Identify which cell holds the provided text, then report its [x, y] central coordinate. 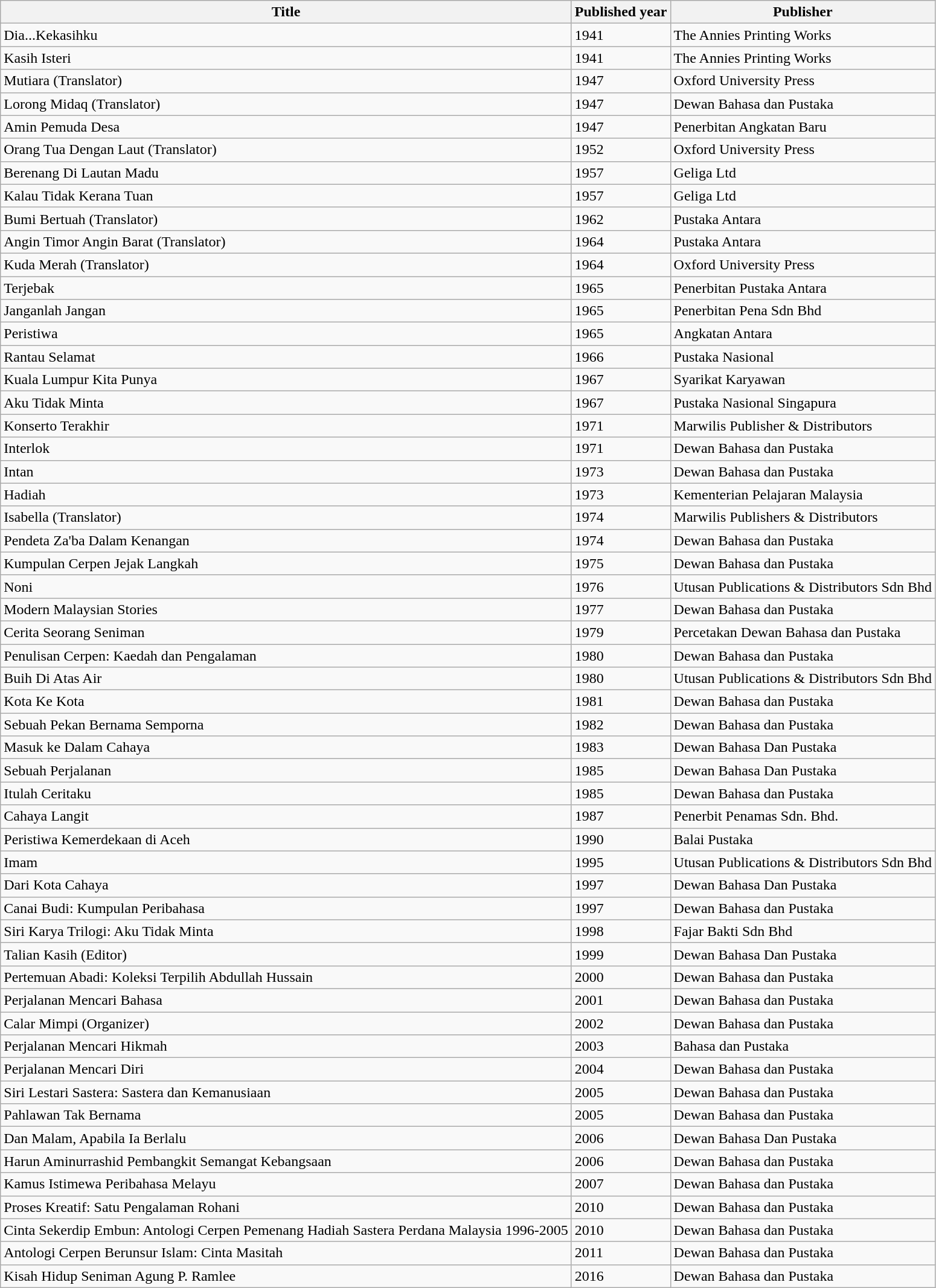
2000 [621, 977]
Bumi Bertuah (Translator) [286, 219]
Siri Karya Trilogi: Aku Tidak Minta [286, 931]
2007 [621, 1184]
Penerbitan Pena Sdn Bhd [803, 311]
Marwilis Publisher & Distributors [803, 426]
2016 [621, 1276]
Kuda Merah (Translator) [286, 264]
Cahaya Langit [286, 816]
1990 [621, 839]
Interlok [286, 449]
1981 [621, 702]
Janganlah Jangan [286, 311]
Published year [621, 12]
Talian Kasih (Editor) [286, 954]
2011 [621, 1253]
Percetakan Dewan Bahasa dan Pustaka [803, 632]
Amin Pemuda Desa [286, 127]
1983 [621, 748]
Lorong Midaq (Translator) [286, 104]
Masuk ke Dalam Cahaya [286, 748]
Kalau Tidak Kerana Tuan [286, 196]
1995 [621, 862]
Peristiwa Kemerdekaan di Aceh [286, 839]
Intan [286, 472]
1975 [621, 563]
1982 [621, 725]
Terjebak [286, 288]
Balai Pustaka [803, 839]
Noni [286, 586]
Penerbit Penamas Sdn. Bhd. [803, 816]
Publisher [803, 12]
1952 [621, 150]
Cerita Seorang Seniman [286, 632]
Kasih Isteri [286, 58]
Bahasa dan Pustaka [803, 1046]
Aku Tidak Minta [286, 403]
1976 [621, 586]
1966 [621, 357]
Dia...Kekasihku [286, 35]
2003 [621, 1046]
Isabella (Translator) [286, 517]
Pendeta Za'ba Dalam Kenangan [286, 540]
Pustaka Nasional [803, 357]
Antologi Cerpen Berunsur Islam: Cinta Masitah [286, 1253]
Imam [286, 862]
Calar Mimpi (Organizer) [286, 1024]
Syarikat Karyawan [803, 380]
Kamus Istimewa Peribahasa Melayu [286, 1184]
Kota Ke Kota [286, 702]
Perjalanan Mencari Diri [286, 1069]
1979 [621, 632]
Orang Tua Dengan Laut (Translator) [286, 150]
Angin Timor Angin Barat (Translator) [286, 242]
Dari Kota Cahaya [286, 885]
Hadiah [286, 495]
Siri Lestari Sastera: Sastera dan Kemanusiaan [286, 1092]
Buih Di Atas Air [286, 679]
1999 [621, 954]
2002 [621, 1024]
1977 [621, 609]
Sebuah Pekan Bernama Semporna [286, 725]
1987 [621, 816]
Rantau Selamat [286, 357]
Mutiara (Translator) [286, 81]
1962 [621, 219]
Pustaka Nasional Singapura [803, 403]
Peristiwa [286, 334]
Berenang Di Lautan Madu [286, 173]
Proses Kreatif: Satu Pengalaman Rohani [286, 1207]
Perjalanan Mencari Hikmah [286, 1046]
Penerbitan Angkatan Baru [803, 127]
1998 [621, 931]
Angkatan Antara [803, 334]
Fajar Bakti Sdn Bhd [803, 931]
Kumpulan Cerpen Jejak Langkah [286, 563]
Kuala Lumpur Kita Punya [286, 380]
Marwilis Publishers & Distributors [803, 517]
Title [286, 12]
Modern Malaysian Stories [286, 609]
Kisah Hidup Seniman Agung P. Ramlee [286, 1276]
Penerbitan Pustaka Antara [803, 288]
Sebuah Perjalanan [286, 771]
2001 [621, 1000]
Dan Malam, Apabila Ia Berlalu [286, 1138]
Penulisan Cerpen: Kaedah dan Pengalaman [286, 655]
Pahlawan Tak Bernama [286, 1115]
Itulah Ceritaku [286, 793]
Cinta Sekerdip Embun: Antologi Cerpen Pemenang Hadiah Sastera Perdana Malaysia 1996-2005 [286, 1230]
Perjalanan Mencari Bahasa [286, 1000]
2004 [621, 1069]
Harun Aminurrashid Pembangkit Semangat Kebangsaan [286, 1161]
Konserto Terakhir [286, 426]
Pertemuan Abadi: Koleksi Terpilih Abdullah Hussain [286, 977]
Kementerian Pelajaran Malaysia [803, 495]
Canai Budi: Kumpulan Peribahasa [286, 908]
